Search for the cell housing the specified text and yield its (x, y) center coordinate. 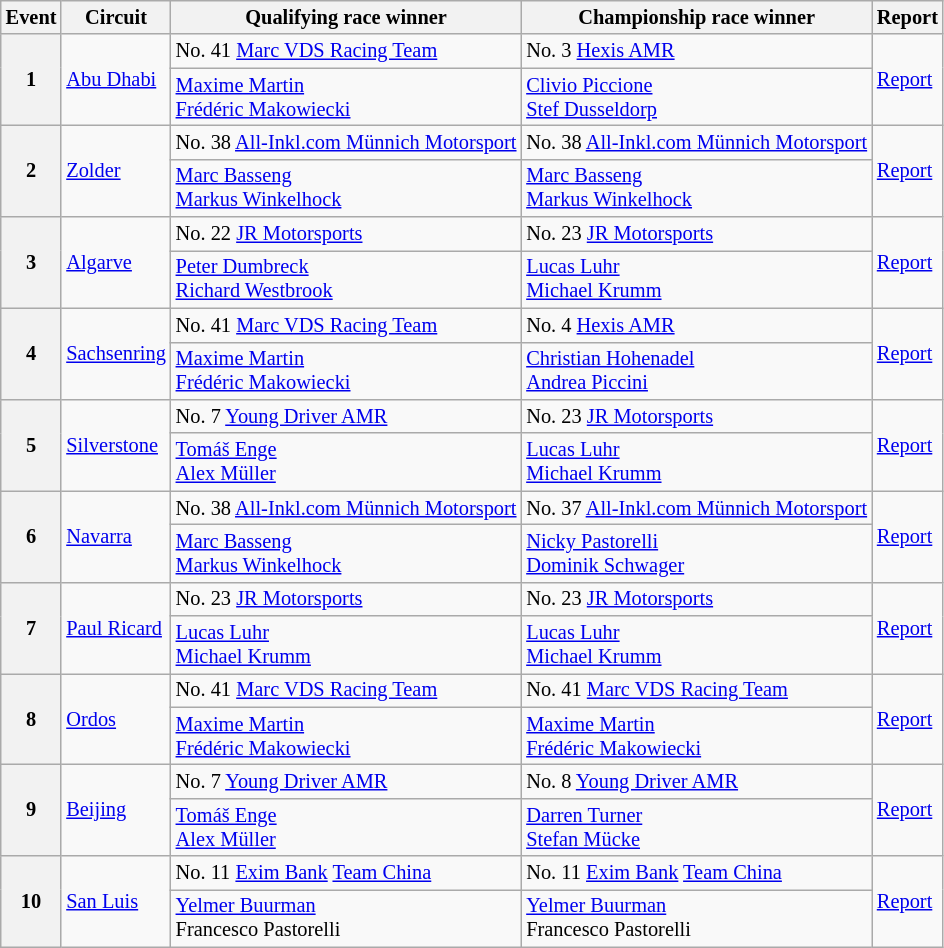
Championship race winner (696, 17)
Silverstone (116, 444)
Nicky Pastorelli Dominik Schwager (696, 553)
Paul Ricard (116, 628)
Navarra (116, 536)
1 (32, 80)
Peter Dumbreck Richard Westbrook (346, 279)
Ordos (116, 718)
No. 37 All-Inkl.com Münnich Motorsport (696, 508)
4 (32, 354)
9 (32, 810)
No. 4 Hexis AMR (696, 325)
7 (32, 628)
Christian Hohenadel Andrea Piccini (696, 371)
Algarve (116, 262)
5 (32, 444)
No. 3 Hexis AMR (696, 51)
San Luis (116, 902)
Circuit (116, 17)
Event (32, 17)
Sachsenring (116, 354)
Darren Turner Stefan Mücke (696, 827)
Abu Dhabi (116, 80)
6 (32, 536)
Clivio Piccione Stef Dusseldorp (696, 97)
Beijing (116, 810)
3 (32, 262)
No. 8 Young Driver AMR (696, 781)
8 (32, 718)
Zolder (116, 170)
Qualifying race winner (346, 17)
No. 22 JR Motorsports (346, 234)
10 (32, 902)
2 (32, 170)
